Scan for the cell matching the given text and deliver its (X, Y) coordinate at center. 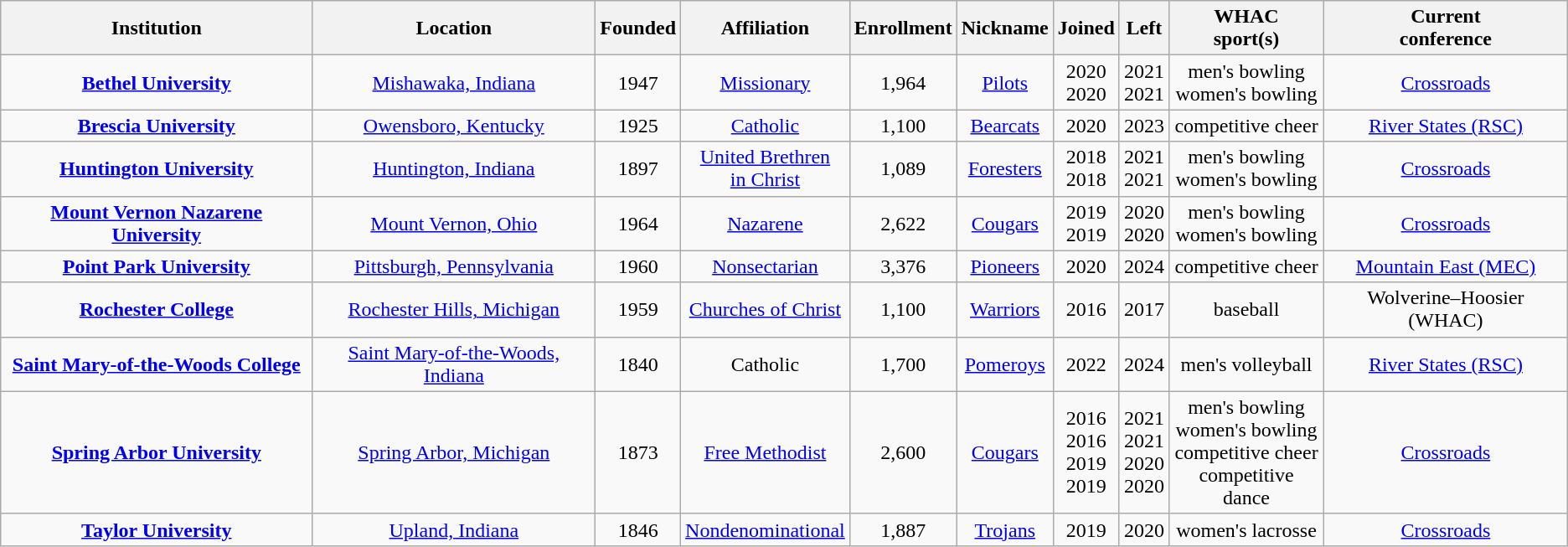
Affiliation (766, 28)
Trojans (1005, 529)
Churches of Christ (766, 310)
Founded (638, 28)
Spring Arbor, Michigan (454, 452)
2016 (1086, 310)
Huntington, Indiana (454, 169)
1947 (638, 82)
Brescia University (157, 126)
Pomeroys (1005, 364)
2016201620192019 (1086, 452)
1964 (638, 223)
20182018 (1086, 169)
Saint Mary-of-the-Woods College (157, 364)
Huntington University (157, 169)
Joined (1086, 28)
Owensboro, Kentucky (454, 126)
Spring Arbor University (157, 452)
Pioneers (1005, 266)
United Brethrenin Christ (766, 169)
Saint Mary-of-the-Woods, Indiana (454, 364)
Left (1144, 28)
Pittsburgh, Pennsylvania (454, 266)
Free Methodist (766, 452)
Location (454, 28)
Nondenominational (766, 529)
1840 (638, 364)
Nazarene (766, 223)
Enrollment (903, 28)
2017 (1144, 310)
2022 (1086, 364)
Mount Vernon, Ohio (454, 223)
Nickname (1005, 28)
2019 (1086, 529)
Nonsectarian (766, 266)
Rochester Hills, Michigan (454, 310)
Upland, Indiana (454, 529)
Mishawaka, Indiana (454, 82)
Mount Vernon Nazarene University (157, 223)
men's bowlingwomen's bowlingcompetitive cheercompetitive dance (1246, 452)
1959 (638, 310)
Currentconference (1446, 28)
Taylor University (157, 529)
Foresters (1005, 169)
1,964 (903, 82)
Bethel University (157, 82)
2,600 (903, 452)
1846 (638, 529)
Point Park University (157, 266)
Pilots (1005, 82)
men's volleyball (1246, 364)
20192019 (1086, 223)
Rochester College (157, 310)
women's lacrosse (1246, 529)
2021202120202020 (1144, 452)
Bearcats (1005, 126)
Wolverine–Hoosier (WHAC) (1446, 310)
1960 (638, 266)
WHACsport(s) (1246, 28)
1925 (638, 126)
1,089 (903, 169)
Mountain East (MEC) (1446, 266)
2,622 (903, 223)
Warriors (1005, 310)
1,700 (903, 364)
Institution (157, 28)
1897 (638, 169)
2023 (1144, 126)
baseball (1246, 310)
3,376 (903, 266)
Missionary (766, 82)
1873 (638, 452)
1,887 (903, 529)
